For the text-containing cell, return its midpoint in [x, y] coordinate format. 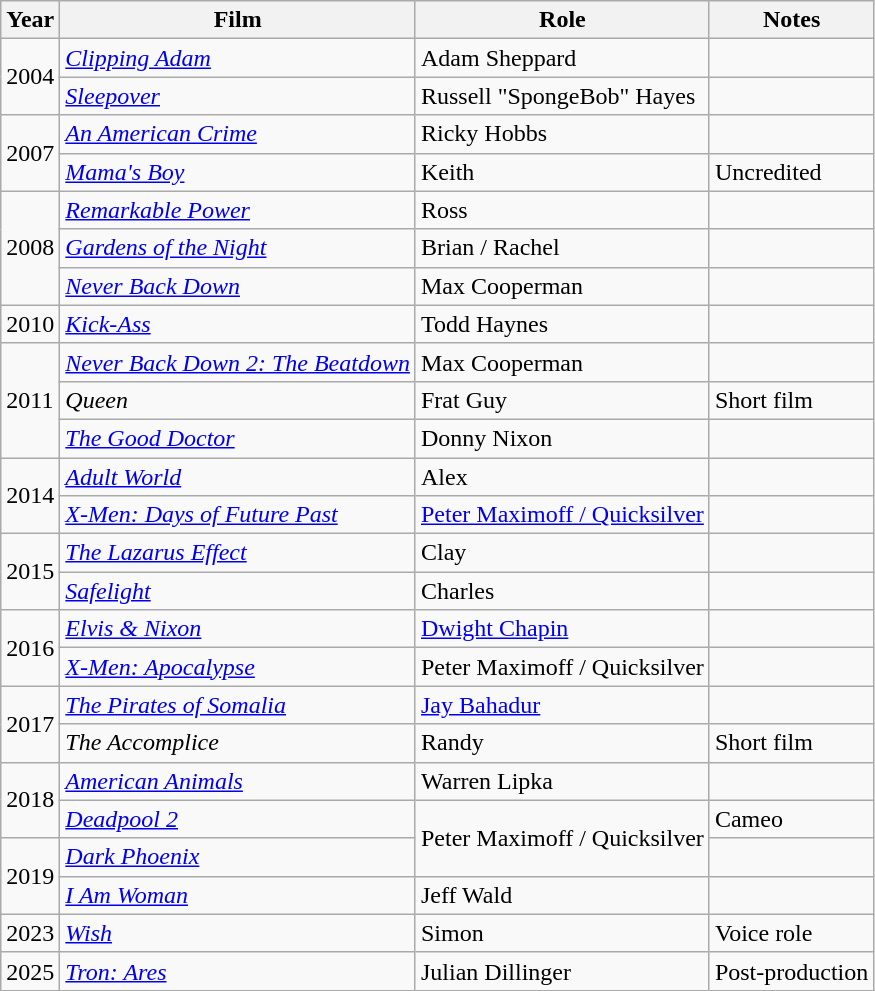
Cameo [791, 819]
Adult World [238, 477]
An American Crime [238, 134]
Keith [562, 172]
Queen [238, 400]
Randy [562, 743]
The Good Doctor [238, 438]
Frat Guy [562, 400]
Adam Sheppard [562, 58]
X-Men: Apocalypse [238, 667]
Film [238, 20]
Never Back Down [238, 286]
Clay [562, 553]
The Accomplice [238, 743]
The Pirates of Somalia [238, 705]
Mama's Boy [238, 172]
Sleepover [238, 96]
2019 [30, 876]
Remarkable Power [238, 210]
Notes [791, 20]
2018 [30, 800]
2016 [30, 648]
Julian Dillinger [562, 971]
Brian / Rachel [562, 248]
Deadpool 2 [238, 819]
2010 [30, 324]
Wish [238, 933]
2017 [30, 724]
Dark Phoenix [238, 857]
Warren Lipka [562, 781]
Safelight [238, 591]
Ross [562, 210]
Uncredited [791, 172]
2015 [30, 572]
2025 [30, 971]
2014 [30, 496]
Elvis & Nixon [238, 629]
Never Back Down 2: The Beatdown [238, 362]
Jay Bahadur [562, 705]
The Lazarus Effect [238, 553]
Post-production [791, 971]
Role [562, 20]
Donny Nixon [562, 438]
2007 [30, 153]
Jeff Wald [562, 895]
Charles [562, 591]
2011 [30, 400]
2008 [30, 248]
Simon [562, 933]
Todd Haynes [562, 324]
Alex [562, 477]
Dwight Chapin [562, 629]
American Animals [238, 781]
Ricky Hobbs [562, 134]
Voice role [791, 933]
2023 [30, 933]
Gardens of the Night [238, 248]
Russell "SpongeBob" Hayes [562, 96]
Tron: Ares [238, 971]
Kick-Ass [238, 324]
X-Men: Days of Future Past [238, 515]
2004 [30, 77]
Clipping Adam [238, 58]
Year [30, 20]
I Am Woman [238, 895]
